Output the [x, y] coordinate of the center of the cell containing the given text.  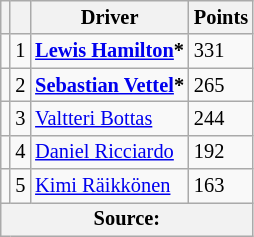
163 [221, 186]
Sebastian Vettel* [110, 85]
244 [221, 118]
Valtteri Bottas [110, 118]
1 [20, 51]
Lewis Hamilton* [110, 51]
2 [20, 85]
4 [20, 152]
5 [20, 186]
265 [221, 85]
Kimi Räikkönen [110, 186]
Source: [127, 219]
Daniel Ricciardo [110, 152]
3 [20, 118]
Driver [110, 17]
Points [221, 17]
331 [221, 51]
192 [221, 152]
